Determine the (X, Y) coordinate at the center of the cell enclosing the given text.  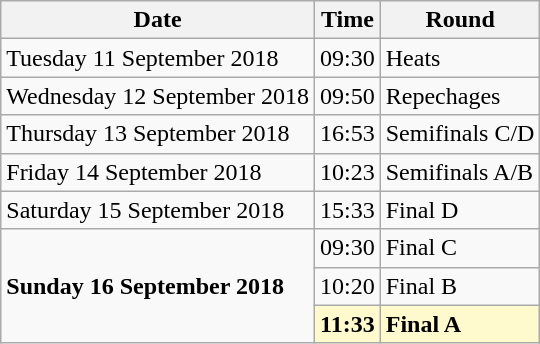
Final A (460, 324)
Date (158, 20)
Saturday 15 September 2018 (158, 210)
Semifinals C/D (460, 134)
09:50 (347, 96)
Repechages (460, 96)
10:23 (347, 172)
Final C (460, 248)
16:53 (347, 134)
Thursday 13 September 2018 (158, 134)
Time (347, 20)
Sunday 16 September 2018 (158, 286)
11:33 (347, 324)
Friday 14 September 2018 (158, 172)
10:20 (347, 286)
Tuesday 11 September 2018 (158, 58)
Final D (460, 210)
15:33 (347, 210)
Heats (460, 58)
Final B (460, 286)
Wednesday 12 September 2018 (158, 96)
Round (460, 20)
Semifinals A/B (460, 172)
